Output the [x, y] coordinate of the center of the cell containing the given text.  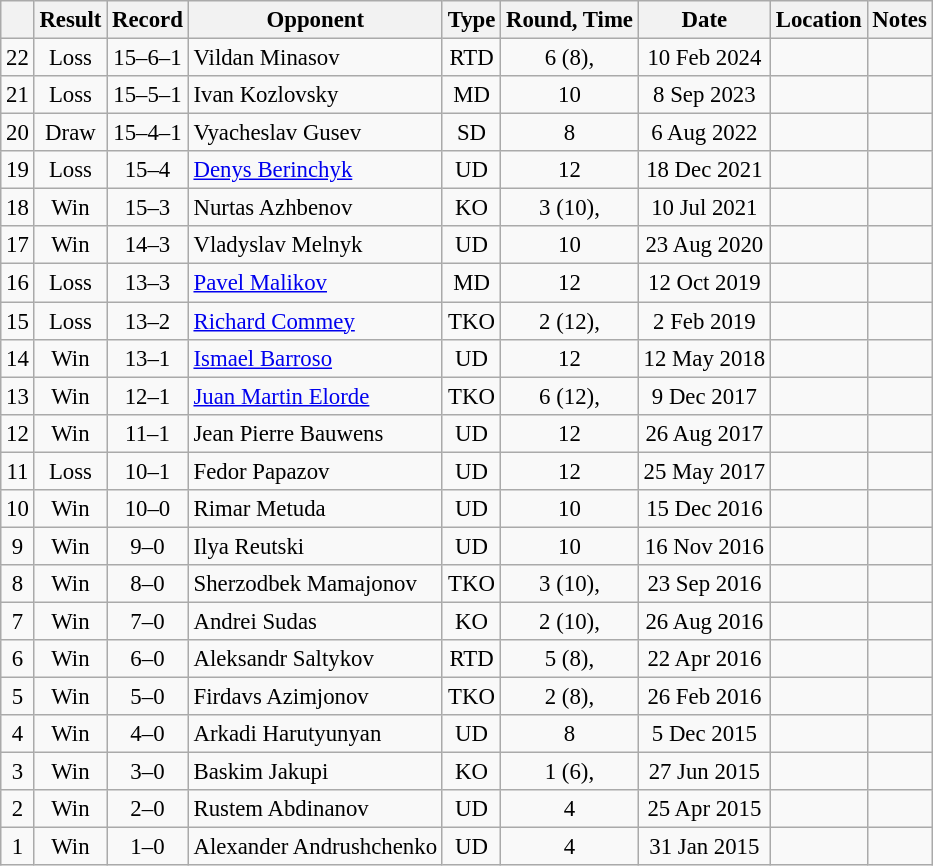
15–4 [148, 170]
10–0 [148, 509]
Result [70, 20]
5 (8), [570, 659]
Type [471, 20]
13–1 [148, 358]
6 (8), [570, 58]
5 Dec 2015 [704, 734]
31 Jan 2015 [704, 847]
26 Aug 2016 [704, 621]
12–1 [148, 396]
2 [18, 809]
Nurtas Azhbenov [315, 208]
26 Aug 2017 [704, 433]
14 [18, 358]
15–5–1 [148, 95]
7 [18, 621]
9 Dec 2017 [704, 396]
SD [471, 133]
10 Feb 2024 [704, 58]
Notes [900, 20]
21 [18, 95]
6 Aug 2022 [704, 133]
2 (12), [570, 321]
Andrei Sudas [315, 621]
13–2 [148, 321]
Aleksandr Saltykov [315, 659]
12 May 2018 [704, 358]
Jean Pierre Bauwens [315, 433]
11–1 [148, 433]
11 [18, 471]
19 [18, 170]
Juan Martin Elorde [315, 396]
6 [18, 659]
Baskim Jakupi [315, 772]
Ilya Reutski [315, 546]
22 [18, 58]
Rustem Abdinanov [315, 809]
Alexander Andrushchenko [315, 847]
26 Feb 2016 [704, 697]
9 [18, 546]
Fedor Papazov [315, 471]
10–1 [148, 471]
9–0 [148, 546]
Ivan Kozlovsky [315, 95]
13 [18, 396]
10 Jul 2021 [704, 208]
Vildan Minasov [315, 58]
Arkadi Harutyunyan [315, 734]
2–0 [148, 809]
5–0 [148, 697]
15 [18, 321]
18 Dec 2021 [704, 170]
1 [18, 847]
Ismael Barroso [315, 358]
6 (12), [570, 396]
12 Oct 2019 [704, 283]
14–3 [148, 245]
22 Apr 2016 [704, 659]
Sherzodbek Mamajonov [315, 584]
Pavel Malikov [315, 283]
16 Nov 2016 [704, 546]
4–0 [148, 734]
2 Feb 2019 [704, 321]
27 Jun 2015 [704, 772]
23 Aug 2020 [704, 245]
Vladyslav Melnyk [315, 245]
20 [18, 133]
15–4–1 [148, 133]
5 [18, 697]
25 Apr 2015 [704, 809]
23 Sep 2016 [704, 584]
Round, Time [570, 20]
15–6–1 [148, 58]
3–0 [148, 772]
Location [818, 20]
15 Dec 2016 [704, 509]
2 (10), [570, 621]
6–0 [148, 659]
Rimar Metuda [315, 509]
3 [18, 772]
2 (8), [570, 697]
1 (6), [570, 772]
13–3 [148, 283]
25 May 2017 [704, 471]
Date [704, 20]
Record [148, 20]
Opponent [315, 20]
18 [18, 208]
Richard Commey [315, 321]
16 [18, 283]
Firdavs Azimjonov [315, 697]
15–3 [148, 208]
Vyacheslav Gusev [315, 133]
Denys Berinchyk [315, 170]
8 Sep 2023 [704, 95]
7–0 [148, 621]
17 [18, 245]
8–0 [148, 584]
1–0 [148, 847]
Draw [70, 133]
